Search for the cell housing the specified text and yield its [x, y] center coordinate. 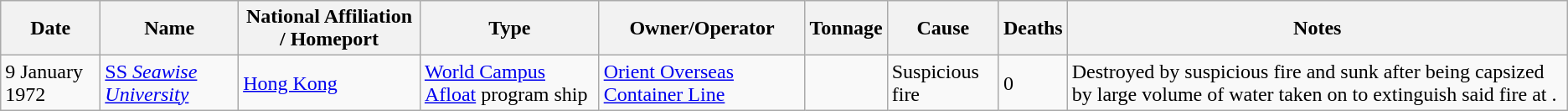
Orient Overseas Container Line [702, 82]
0 [1033, 82]
Type [509, 29]
National Affiliation / Homeport [330, 29]
Hong Kong [330, 82]
Deaths [1033, 29]
Name [169, 29]
World Campus Afloat program ship [509, 82]
Tonnage [846, 29]
Owner/Operator [702, 29]
Notes [1317, 29]
SS Seawise University [169, 82]
Suspicious fire [943, 82]
Cause [943, 29]
9 January 1972 [50, 82]
Date [50, 29]
Destroyed by suspicious fire and sunk after being capsized by large volume of water taken on to extinguish said fire at . [1317, 82]
